Capture the cell that displays the provided text and extract its [x, y] central coordinate. 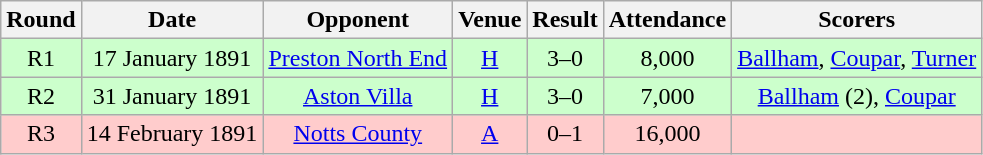
16,000 [667, 134]
Preston North End [358, 58]
Opponent [358, 20]
17 January 1891 [172, 58]
R3 [41, 134]
Result [565, 20]
Ballham (2), Coupar [857, 96]
8,000 [667, 58]
0–1 [565, 134]
Scorers [857, 20]
Date [172, 20]
Ballham, Coupar, Turner [857, 58]
Notts County [358, 134]
31 January 1891 [172, 96]
Round [41, 20]
A [490, 134]
14 February 1891 [172, 134]
R1 [41, 58]
7,000 [667, 96]
R2 [41, 96]
Attendance [667, 20]
Venue [490, 20]
Aston Villa [358, 96]
